Pinpoint the cell where the given text exists, returning its (x, y) midpoint coordinate. 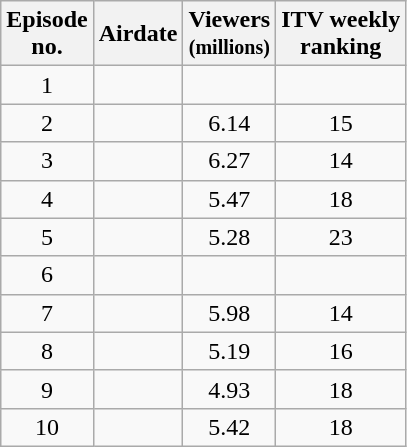
Viewers(millions) (230, 34)
4.93 (230, 389)
5 (47, 237)
15 (341, 123)
5.28 (230, 237)
6.14 (230, 123)
9 (47, 389)
3 (47, 161)
6 (47, 275)
Episodeno. (47, 34)
2 (47, 123)
5.19 (230, 351)
5.98 (230, 313)
Airdate (138, 34)
5.47 (230, 199)
7 (47, 313)
4 (47, 199)
ITV weeklyranking (341, 34)
8 (47, 351)
10 (47, 427)
1 (47, 85)
6.27 (230, 161)
5.42 (230, 427)
16 (341, 351)
23 (341, 237)
